Detect which cell encompasses the target text, then output its [X, Y] center coordinate. 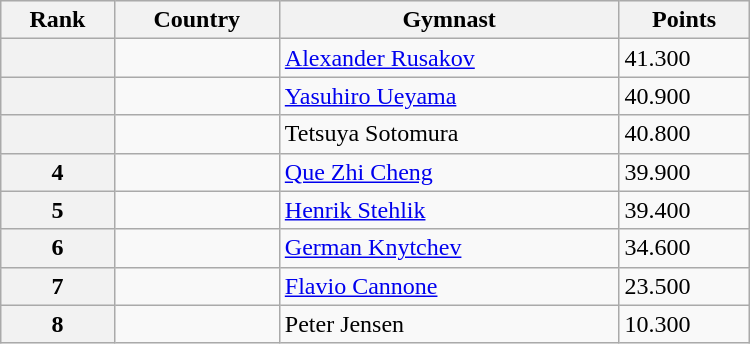
Rank [58, 20]
Que Zhi Cheng [449, 172]
10.300 [684, 324]
39.400 [684, 210]
Henrik Stehlik [449, 210]
5 [58, 210]
34.600 [684, 248]
8 [58, 324]
40.800 [684, 134]
Gymnast [449, 20]
4 [58, 172]
Tetsuya Sotomura [449, 134]
Peter Jensen [449, 324]
7 [58, 286]
Yasuhiro Ueyama [449, 96]
23.500 [684, 286]
39.900 [684, 172]
Country [196, 20]
Alexander Rusakov [449, 58]
German Knytchev [449, 248]
40.900 [684, 96]
41.300 [684, 58]
Points [684, 20]
Flavio Cannone [449, 286]
6 [58, 248]
